From the cell containing the given text, extract its center point as (x, y) coordinate. 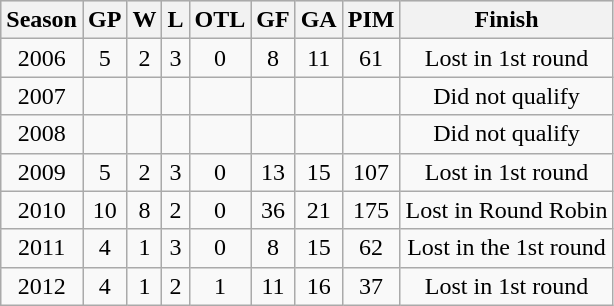
13 (273, 172)
2006 (42, 58)
10 (104, 210)
36 (273, 210)
2011 (42, 248)
107 (371, 172)
16 (318, 286)
Lost in the 1st round (506, 248)
L (176, 20)
62 (371, 248)
Finish (506, 20)
W (144, 20)
2007 (42, 96)
61 (371, 58)
2009 (42, 172)
Season (42, 20)
21 (318, 210)
2012 (42, 286)
GP (104, 20)
37 (371, 286)
OTL (220, 20)
GF (273, 20)
GA (318, 20)
Lost in Round Robin (506, 210)
PIM (371, 20)
2008 (42, 134)
2010 (42, 210)
175 (371, 210)
